Return the [x, y] coordinate for the center point of the cell that contains the specified text.  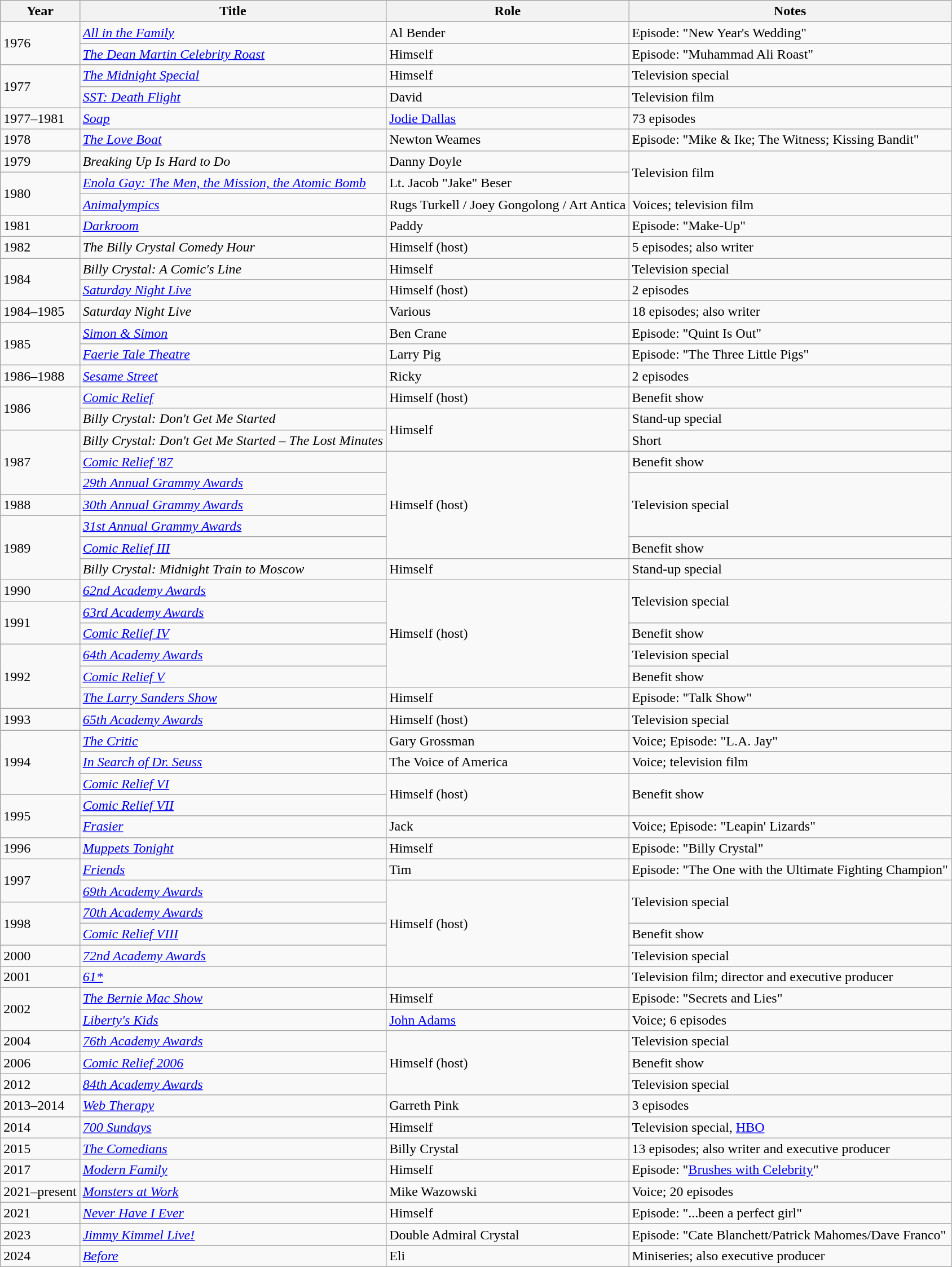
Voice; 6 episodes [790, 1020]
Year [40, 11]
62nd Academy Awards [232, 590]
The Comedians [232, 1149]
Television film; director and executive producer [790, 977]
Jodie Dallas [508, 118]
65th Academy Awards [232, 719]
29th Annual Grammy Awards [232, 483]
1986–1988 [40, 376]
1986 [40, 408]
SST: Death Flight [232, 97]
Before [232, 1256]
Soap [232, 118]
Tim [508, 869]
1998 [40, 923]
Comic Relief [232, 398]
Episode: "The One with the Ultimate Fighting Champion" [790, 869]
Episode: "Billy Crystal" [790, 848]
Liberty's Kids [232, 1020]
Comic Relief 2006 [232, 1063]
2015 [40, 1149]
1992 [40, 677]
2000 [40, 956]
Billy Crystal: Don't Get Me Started [232, 419]
2017 [40, 1170]
Comic Relief VI [232, 784]
Episode: "Mike & Ike; The Witness; Kissing Bandit" [790, 140]
The Voice of America [508, 762]
Mike Wazowski [508, 1191]
2024 [40, 1256]
31st Annual Grammy Awards [232, 526]
Comic Relief '87 [232, 462]
Jack [508, 827]
76th Academy Awards [232, 1041]
Enola Gay: The Men, the Mission, the Atomic Bomb [232, 183]
Lt. Jacob "Jake" Beser [508, 183]
Voice; television film [790, 762]
1976 [40, 43]
Billy Crystal: Don't Get Me Started – The Lost Minutes [232, 440]
Voice; 20 episodes [790, 1191]
1980 [40, 193]
2012 [40, 1084]
1987 [40, 462]
The Dean Martin Celebrity Roast [232, 54]
1990 [40, 590]
Animalympics [232, 204]
5 episodes; also writer [790, 247]
Episode: "Brushes with Celebrity" [790, 1170]
Friends [232, 869]
John Adams [508, 1020]
The Critic [232, 741]
Role [508, 11]
The Billy Crystal Comedy Hour [232, 247]
Ricky [508, 376]
Episode: "The Three Little Pigs" [790, 355]
2001 [40, 977]
Double Admiral Crystal [508, 1234]
1984–1985 [40, 312]
1991 [40, 623]
2021 [40, 1213]
Sesame Street [232, 376]
Episode: "Muhammad Ali Roast" [790, 54]
Comic Relief V [232, 677]
2021–present [40, 1191]
In Search of Dr. Seuss [232, 762]
3 episodes [790, 1106]
1994 [40, 762]
13 episodes; also writer and executive producer [790, 1149]
Faerie Tale Theatre [232, 355]
1977–1981 [40, 118]
2014 [40, 1127]
Episode: "Secrets and Lies" [790, 999]
Billy Crystal [508, 1149]
64th Academy Awards [232, 655]
1982 [40, 247]
Al Bender [508, 33]
Episode: "Cate Blanchett/Patrick Mahomes/Dave Franco" [790, 1234]
70th Academy Awards [232, 912]
Television special, HBO [790, 1127]
Breaking Up Is Hard to Do [232, 161]
The Bernie Mac Show [232, 999]
Episode: "...been a perfect girl" [790, 1213]
2002 [40, 1009]
All in the Family [232, 33]
2004 [40, 1041]
Voice; Episode: "Leapin' Lizards" [790, 827]
72nd Academy Awards [232, 956]
1997 [40, 880]
Ben Crane [508, 333]
Episode: "Quint Is Out" [790, 333]
1984 [40, 280]
Paddy [508, 226]
Comic Relief VII [232, 805]
Frasier [232, 827]
1985 [40, 344]
2023 [40, 1234]
Voices; television film [790, 204]
1978 [40, 140]
Billy Crystal: A Comic's Line [232, 269]
Danny Doyle [508, 161]
61* [232, 977]
Episode: "New Year's Wedding" [790, 33]
1995 [40, 816]
30th Annual Grammy Awards [232, 505]
Monsters at Work [232, 1191]
Short [790, 440]
1977 [40, 86]
Web Therapy [232, 1106]
Title [232, 11]
Episode: "Make-Up" [790, 226]
The Midnight Special [232, 76]
18 episodes; also writer [790, 312]
1981 [40, 226]
1988 [40, 505]
Comic Relief VIII [232, 934]
Muppets Tonight [232, 848]
Garreth Pink [508, 1106]
1993 [40, 719]
Voice; Episode: "L.A. Jay" [790, 741]
73 episodes [790, 118]
1989 [40, 548]
Notes [790, 11]
Billy Crystal: Midnight Train to Moscow [232, 569]
The Love Boat [232, 140]
Episode: "Talk Show" [790, 698]
Rugs Turkell / Joey Gongolong / Art Antica [508, 204]
Darkroom [232, 226]
1979 [40, 161]
2013–2014 [40, 1106]
The Larry Sanders Show [232, 698]
Gary Grossman [508, 741]
Eli [508, 1256]
63rd Academy Awards [232, 612]
David [508, 97]
Modern Family [232, 1170]
Never Have I Ever [232, 1213]
84th Academy Awards [232, 1084]
Simon & Simon [232, 333]
Comic Relief III [232, 548]
Comic Relief IV [232, 634]
69th Academy Awards [232, 891]
Jimmy Kimmel Live! [232, 1234]
700 Sundays [232, 1127]
Various [508, 312]
2006 [40, 1063]
Newton Weames [508, 140]
Miniseries; also executive producer [790, 1256]
Larry Pig [508, 355]
1996 [40, 848]
